Search for the cell housing the specified text and yield its [x, y] center coordinate. 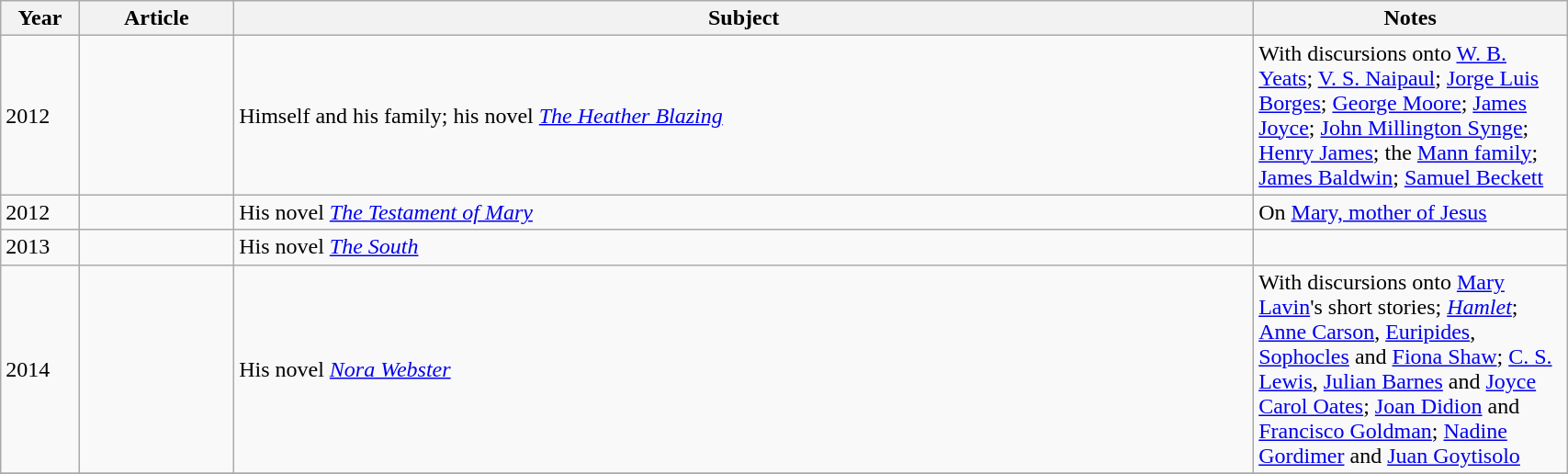
2013 [40, 247]
Article [156, 18]
2014 [40, 369]
Subject [744, 18]
Himself and his family; his novel The Heather Blazing [744, 116]
His novel Nora Webster [744, 369]
Notes [1411, 18]
Year [40, 18]
His novel The South [744, 247]
His novel The Testament of Mary [744, 212]
On Mary, mother of Jesus [1411, 212]
